Scan for the cell matching the given text and deliver its [x, y] coordinate at center. 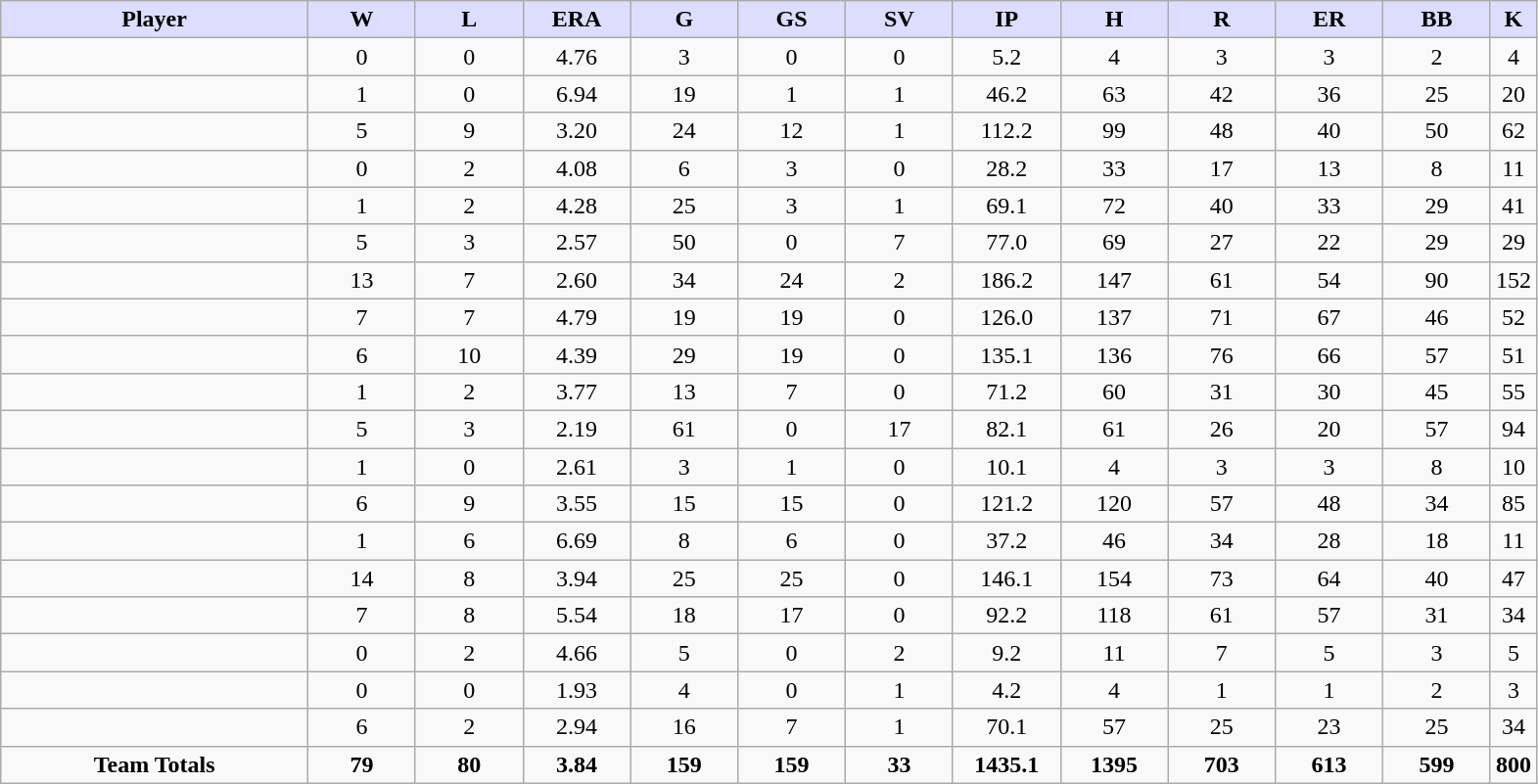
69.1 [1006, 206]
37.2 [1006, 541]
85 [1514, 504]
51 [1514, 354]
73 [1222, 578]
703 [1222, 764]
146.1 [1006, 578]
2.94 [577, 727]
3.20 [577, 131]
10.1 [1006, 467]
G [684, 20]
800 [1514, 764]
77.0 [1006, 243]
K [1514, 20]
22 [1329, 243]
47 [1514, 578]
2.61 [577, 467]
4.28 [577, 206]
118 [1114, 616]
W [361, 20]
41 [1514, 206]
54 [1329, 280]
4.08 [577, 168]
30 [1329, 392]
26 [1222, 429]
R [1222, 20]
2.19 [577, 429]
1.93 [577, 690]
92.2 [1006, 616]
4.39 [577, 354]
94 [1514, 429]
ER [1329, 20]
16 [684, 727]
23 [1329, 727]
99 [1114, 131]
1395 [1114, 764]
71.2 [1006, 392]
28 [1329, 541]
55 [1514, 392]
28.2 [1006, 168]
1435.1 [1006, 764]
GS [792, 20]
120 [1114, 504]
63 [1114, 94]
6.94 [577, 94]
3.77 [577, 392]
36 [1329, 94]
46.2 [1006, 94]
3.84 [577, 764]
80 [469, 764]
12 [792, 131]
72 [1114, 206]
4.66 [577, 653]
135.1 [1006, 354]
137 [1114, 317]
71 [1222, 317]
27 [1222, 243]
147 [1114, 280]
9.2 [1006, 653]
H [1114, 20]
79 [361, 764]
599 [1437, 764]
Team Totals [155, 764]
82.1 [1006, 429]
70.1 [1006, 727]
3.55 [577, 504]
SV [900, 20]
613 [1329, 764]
42 [1222, 94]
2.57 [577, 243]
152 [1514, 280]
126.0 [1006, 317]
4.76 [577, 57]
62 [1514, 131]
3.94 [577, 578]
186.2 [1006, 280]
52 [1514, 317]
4.79 [577, 317]
BB [1437, 20]
64 [1329, 578]
5.54 [577, 616]
66 [1329, 354]
IP [1006, 20]
154 [1114, 578]
4.2 [1006, 690]
69 [1114, 243]
60 [1114, 392]
76 [1222, 354]
45 [1437, 392]
5.2 [1006, 57]
6.69 [577, 541]
90 [1437, 280]
L [469, 20]
121.2 [1006, 504]
136 [1114, 354]
ERA [577, 20]
67 [1329, 317]
2.60 [577, 280]
Player [155, 20]
112.2 [1006, 131]
14 [361, 578]
